Provide the [x, y] coordinate of the cell's center where the given text is located.  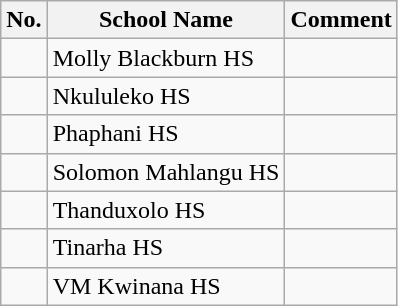
Molly Blackburn HS [166, 58]
VM Kwinana HS [166, 286]
Solomon Mahlangu HS [166, 172]
Comment [341, 20]
School Name [166, 20]
Tinarha HS [166, 248]
No. [24, 20]
Phaphani HS [166, 134]
Thanduxolo HS [166, 210]
Nkululeko HS [166, 96]
